From the cell containing the given text, extract its center point as (X, Y) coordinate. 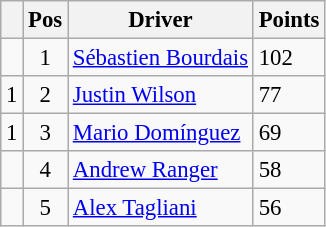
5 (46, 208)
Mario Domínguez (161, 133)
77 (288, 95)
2 (46, 95)
Driver (161, 20)
3 (46, 133)
102 (288, 58)
58 (288, 170)
4 (46, 170)
Points (288, 20)
69 (288, 133)
Sébastien Bourdais (161, 58)
Andrew Ranger (161, 170)
Alex Tagliani (161, 208)
56 (288, 208)
Justin Wilson (161, 95)
Pos (46, 20)
